Scan for the cell matching the given text and deliver its (x, y) coordinate at center. 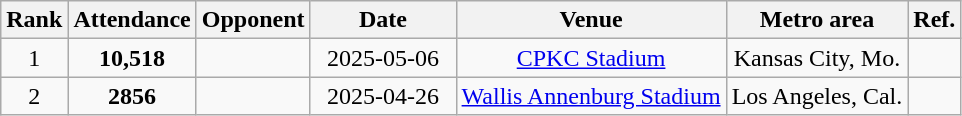
CPKC Stadium (591, 58)
Ref. (934, 20)
Kansas City, Mo. (817, 58)
Attendance (132, 20)
Opponent (253, 20)
Wallis Annenburg Stadium (591, 96)
2856 (132, 96)
10,518 (132, 58)
Los Angeles, Cal. (817, 96)
2025-04-26 (383, 96)
2 (34, 96)
2025-05-06 (383, 58)
1 (34, 58)
Metro area (817, 20)
Venue (591, 20)
Date (383, 20)
Rank (34, 20)
